Pinpoint the cell where the given text exists, returning its [X, Y] midpoint coordinate. 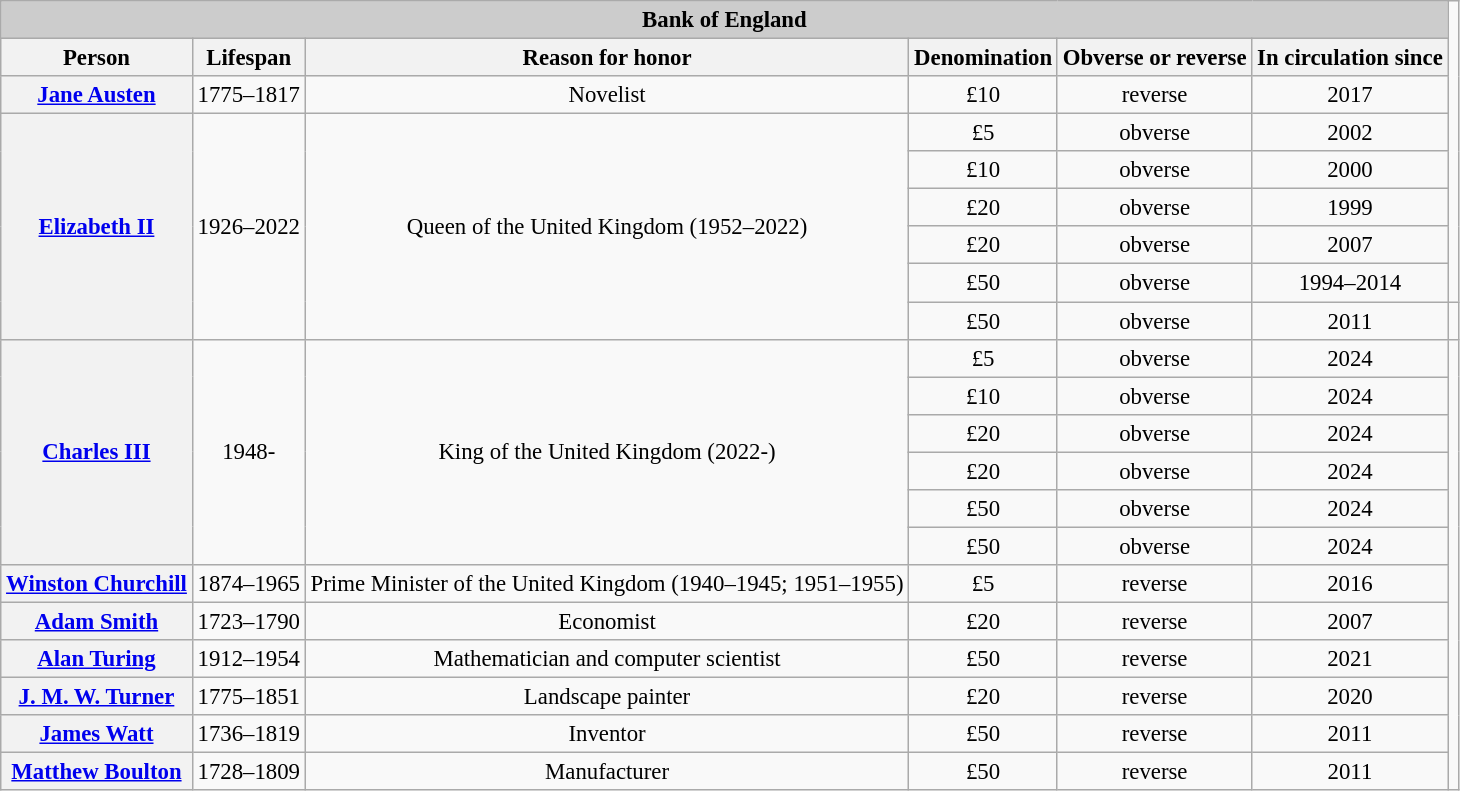
2020 [1350, 697]
Manufacturer [606, 772]
Economist [606, 621]
Elizabeth II [96, 227]
In circulation since [1350, 58]
Person [96, 58]
Prime Minister of the United Kingdom (1940–1945; 1951–1955) [606, 584]
1723–1790 [248, 621]
1736–1819 [248, 734]
2002 [1350, 133]
1775–1851 [248, 697]
Winston Churchill [96, 584]
1999 [1350, 208]
2016 [1350, 584]
2021 [1350, 659]
1874–1965 [248, 584]
2017 [1350, 95]
Mathematician and computer scientist [606, 659]
Reason for honor [606, 58]
Adam Smith [96, 621]
1994–2014 [1350, 283]
Charles III [96, 452]
Denomination [984, 58]
1728–1809 [248, 772]
King of the United Kingdom (2022-) [606, 452]
2000 [1350, 170]
Alan Turing [96, 659]
Matthew Boulton [96, 772]
Jane Austen [96, 95]
Bank of England [724, 20]
1926–2022 [248, 227]
Obverse or reverse [1154, 58]
Lifespan [248, 58]
Inventor [606, 734]
Landscape painter [606, 697]
James Watt [96, 734]
J. M. W. Turner [96, 697]
1775–1817 [248, 95]
Queen of the United Kingdom (1952–2022) [606, 227]
1912–1954 [248, 659]
1948- [248, 452]
Novelist [606, 95]
